From the cell containing the given text, extract its center point as (X, Y) coordinate. 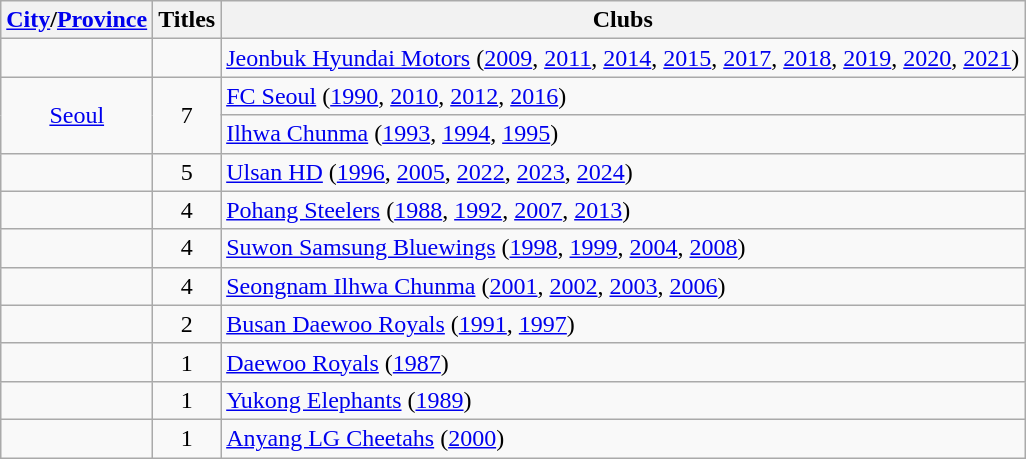
7 (187, 115)
Ulsan HD (1996, 2005, 2022, 2023, 2024) (623, 172)
Suwon Samsung Bluewings (1998, 1999, 2004, 2008) (623, 248)
Daewoo Royals (1987) (623, 362)
Anyang LG Cheetahs (2000) (623, 438)
Clubs (623, 20)
2 (187, 324)
5 (187, 172)
Ilhwa Chunma (1993, 1994, 1995) (623, 134)
FC Seoul (1990, 2010, 2012, 2016) (623, 96)
Seoul (77, 115)
Titles (187, 20)
Pohang Steelers (1988, 1992, 2007, 2013) (623, 210)
Seongnam Ilhwa Chunma (2001, 2002, 2003, 2006) (623, 286)
Jeonbuk Hyundai Motors (2009, 2011, 2014, 2015, 2017, 2018, 2019, 2020, 2021) (623, 58)
Busan Daewoo Royals (1991, 1997) (623, 324)
City/Province (77, 20)
Yukong Elephants (1989) (623, 400)
